For the text-containing cell, return its midpoint in (x, y) coordinate format. 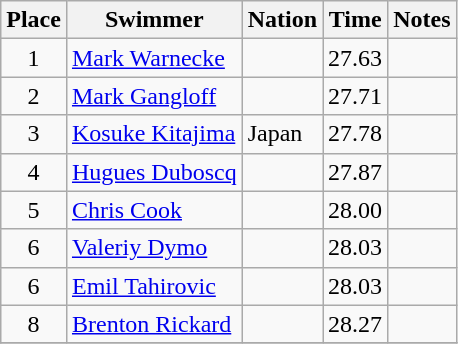
Kosuke Kitajima (154, 134)
Notes (422, 20)
3 (34, 134)
27.71 (356, 96)
Mark Gangloff (154, 96)
8 (34, 324)
4 (34, 172)
Place (34, 20)
5 (34, 210)
Brenton Rickard (154, 324)
Japan (282, 134)
28.00 (356, 210)
2 (34, 96)
1 (34, 58)
28.27 (356, 324)
Chris Cook (154, 210)
Mark Warnecke (154, 58)
Valeriy Dymo (154, 248)
27.63 (356, 58)
27.78 (356, 134)
Time (356, 20)
Emil Tahirovic (154, 286)
Nation (282, 20)
Swimmer (154, 20)
Hugues Duboscq (154, 172)
27.87 (356, 172)
